Determine the [x, y] coordinate at the center of the cell enclosing the given text.  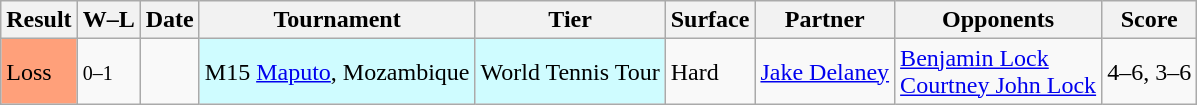
Loss [39, 72]
Tier [570, 20]
4–6, 3–6 [1150, 72]
Benjamin Lock Courtney John Lock [998, 72]
Surface [710, 20]
Jake Delaney [825, 72]
W–L [108, 20]
M15 Maputo, Mozambique [337, 72]
Hard [710, 72]
Partner [825, 20]
Result [39, 20]
Date [170, 20]
Score [1150, 20]
0–1 [108, 72]
World Tennis Tour [570, 72]
Tournament [337, 20]
Opponents [998, 20]
